Search for the cell housing the specified text and yield its [X, Y] center coordinate. 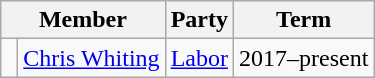
Member [83, 20]
Term [303, 20]
2017–present [303, 58]
Labor [199, 58]
Party [199, 20]
Chris Whiting [92, 58]
